Find where the given text appears and provide that cell's center as [x, y] coordinate. 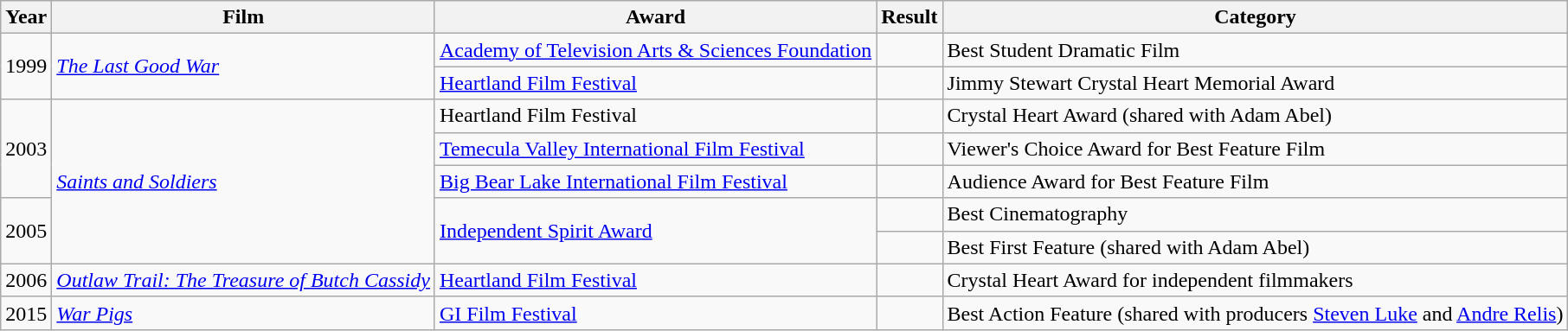
2015 [26, 313]
Film [244, 17]
Award [655, 17]
Crystal Heart Award for independent filmmakers [1255, 280]
Crystal Heart Award (shared with Adam Abel) [1255, 116]
The Last Good War [244, 67]
2003 [26, 149]
Category [1255, 17]
2006 [26, 280]
Best First Feature (shared with Adam Abel) [1255, 247]
Academy of Television Arts & Sciences Foundation [655, 50]
Temecula Valley International Film Festival [655, 149]
Viewer's Choice Award for Best Feature Film [1255, 149]
1999 [26, 67]
Best Student Dramatic Film [1255, 50]
Year [26, 17]
Result [909, 17]
Independent Spirit Award [655, 231]
Big Bear Lake International Film Festival [655, 181]
Outlaw Trail: The Treasure of Butch Cassidy [244, 280]
Jimmy Stewart Crystal Heart Memorial Award [1255, 83]
Best Action Feature (shared with producers Steven Luke and Andre Relis) [1255, 313]
War Pigs [244, 313]
Audience Award for Best Feature Film [1255, 181]
GI Film Festival [655, 313]
Best Cinematography [1255, 214]
2005 [26, 231]
Saints and Soldiers [244, 181]
